Capture the cell that displays the provided text and extract its [x, y] central coordinate. 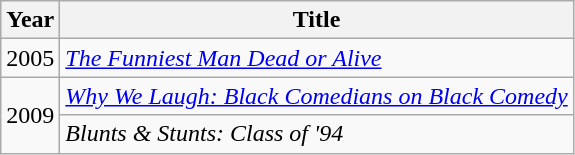
Blunts & Stunts: Class of '94 [316, 134]
Why We Laugh: Black Comedians on Black Comedy [316, 96]
Year [30, 20]
2009 [30, 115]
The Funniest Man Dead or Alive [316, 58]
Title [316, 20]
2005 [30, 58]
